Identify which cell holds the provided text, then report its [x, y] central coordinate. 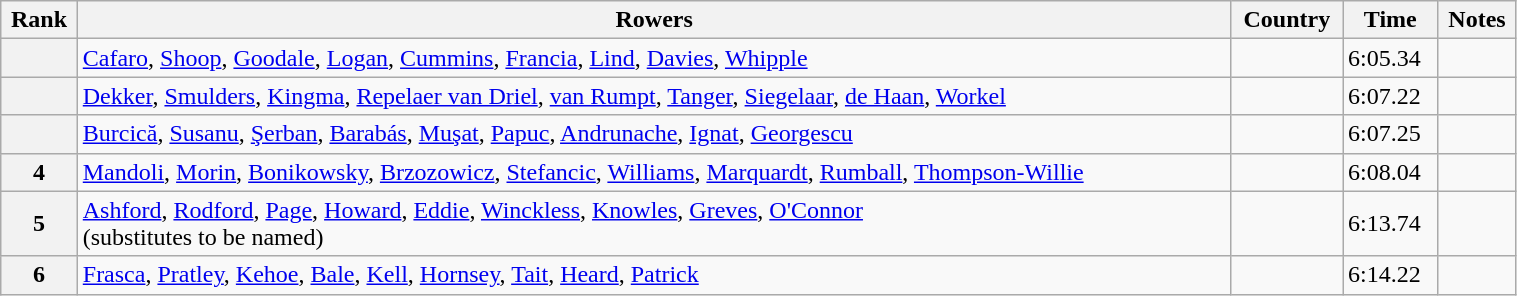
6:05.34 [1390, 58]
6:07.25 [1390, 134]
Country [1286, 20]
4 [39, 172]
Time [1390, 20]
Frasca, Pratley, Kehoe, Bale, Kell, Hornsey, Tait, Heard, Patrick [654, 275]
6:07.22 [1390, 96]
Cafaro, Shoop, Goodale, Logan, Cummins, Francia, Lind, Davies, Whipple [654, 58]
6:08.04 [1390, 172]
Notes [1477, 20]
6:14.22 [1390, 275]
Burcică, Susanu, Şerban, Barabás, Muşat, Papuc, Andrunache, Ignat, Georgescu [654, 134]
5 [39, 224]
Mandoli, Morin, Bonikowsky, Brzozowicz, Stefancic, Williams, Marquardt, Rumball, Thompson-Willie [654, 172]
6 [39, 275]
Dekker, Smulders, Kingma, Repelaer van Driel, van Rumpt, Tanger, Siegelaar, de Haan, Workel [654, 96]
Rowers [654, 20]
Ashford, Rodford, Page, Howard, Eddie, Winckless, Knowles, Greves, O'Connor (substitutes to be named) [654, 224]
Rank [39, 20]
6:13.74 [1390, 224]
